Extract the (x, y) coordinate from the center of the cell holding the provided text.  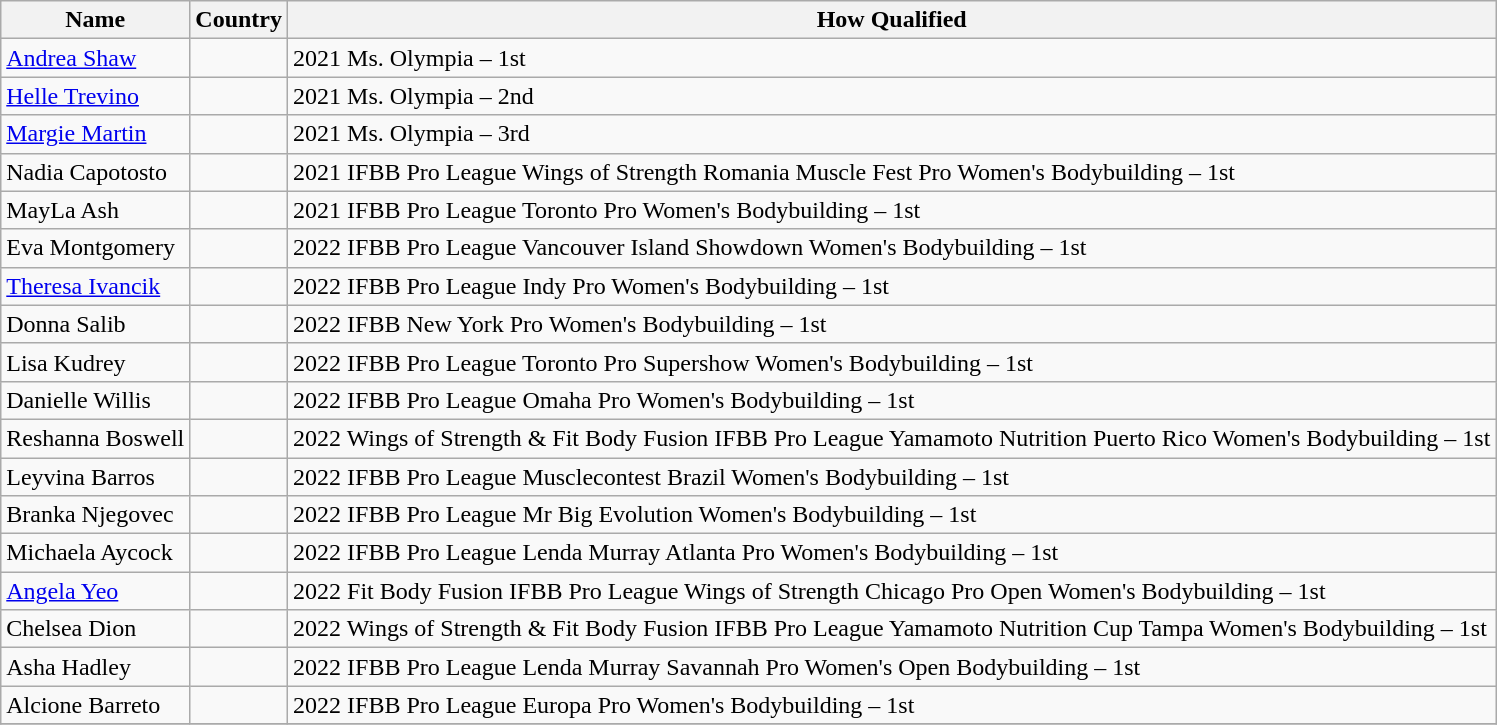
Reshanna Boswell (96, 438)
2021 IFBB Pro League Wings of Strength Romania Muscle Fest Pro Women's Bodybuilding – 1st (892, 172)
2022 IFBB Pro League Toronto Pro Supershow Women's Bodybuilding – 1st (892, 362)
How Qualified (892, 20)
2022 IFBB Pro League Musclecontest Brazil Women's Bodybuilding – 1st (892, 477)
Leyvina Barros (96, 477)
Danielle Willis (96, 400)
Michaela Aycock (96, 553)
Name (96, 20)
2021 IFBB Pro League Toronto Pro Women's Bodybuilding – 1st (892, 210)
Asha Hadley (96, 667)
Andrea Shaw (96, 58)
2022 Wings of Strength & Fit Body Fusion IFBB Pro League Yamamoto Nutrition Puerto Rico Women's Bodybuilding – 1st (892, 438)
2022 IFBB Pro League Lenda Murray Atlanta Pro Women's Bodybuilding – 1st (892, 553)
Branka Njegovec (96, 515)
2021 Ms. Olympia – 2nd (892, 96)
MayLa Ash (96, 210)
2022 IFBB Pro League Mr Big Evolution Women's Bodybuilding – 1st (892, 515)
Lisa Kudrey (96, 362)
Theresa Ivancik (96, 286)
2021 Ms. Olympia – 3rd (892, 134)
Eva Montgomery (96, 248)
Margie Martin (96, 134)
2022 IFBB New York Pro Women's Bodybuilding – 1st (892, 324)
Donna Salib (96, 324)
2021 Ms. Olympia – 1st (892, 58)
2022 IFBB Pro League Indy Pro Women's Bodybuilding – 1st (892, 286)
Chelsea Dion (96, 629)
2022 IFBB Pro League Europa Pro Women's Bodybuilding – 1st (892, 705)
Nadia Capotosto (96, 172)
Country (239, 20)
Angela Yeo (96, 591)
2022 IFBB Pro League Omaha Pro Women's Bodybuilding – 1st (892, 400)
Alcione Barreto (96, 705)
2022 Wings of Strength & Fit Body Fusion IFBB Pro League Yamamoto Nutrition Cup Tampa Women's Bodybuilding – 1st (892, 629)
2022 Fit Body Fusion IFBB Pro League Wings of Strength Chicago Pro Open Women's Bodybuilding – 1st (892, 591)
2022 IFBB Pro League Lenda Murray Savannah Pro Women's Open Bodybuilding – 1st (892, 667)
2022 IFBB Pro League Vancouver Island Showdown Women's Bodybuilding – 1st (892, 248)
Helle Trevino (96, 96)
